Detect which cell encompasses the target text, then output its (x, y) center coordinate. 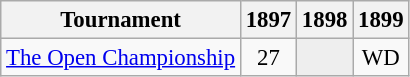
WD (381, 58)
1897 (268, 20)
Tournament (121, 20)
The Open Championship (121, 58)
1898 (325, 20)
1899 (381, 20)
27 (268, 58)
